Locate the cell with the specified text and output its (X, Y) center coordinate. 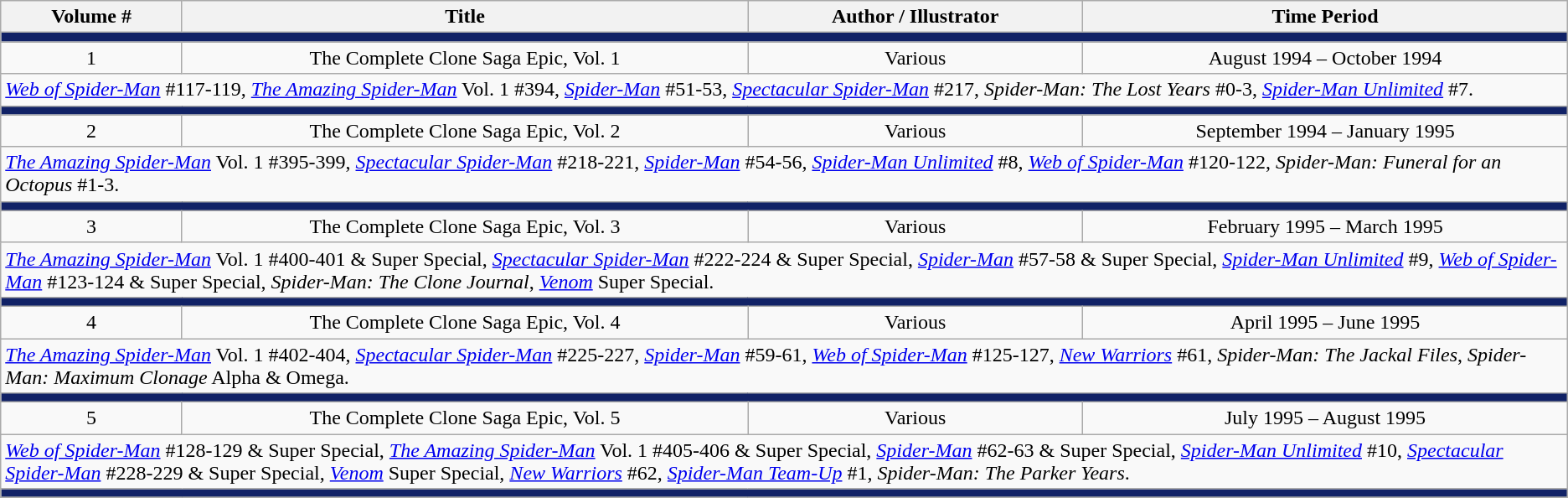
The Complete Clone Saga Epic, Vol. 2 (464, 131)
July 1995 – August 1995 (1325, 418)
Author / Illustrator (916, 17)
February 1995 – March 1995 (1325, 226)
Title (464, 17)
The Complete Clone Saga Epic, Vol. 3 (464, 226)
4 (92, 322)
April 1995 – June 1995 (1325, 322)
2 (92, 131)
The Complete Clone Saga Epic, Vol. 4 (464, 322)
August 1994 – October 1994 (1325, 58)
The Complete Clone Saga Epic, Vol. 1 (464, 58)
1 (92, 58)
The Complete Clone Saga Epic, Vol. 5 (464, 418)
September 1994 – January 1995 (1325, 131)
Volume # (92, 17)
3 (92, 226)
5 (92, 418)
Time Period (1325, 17)
